Pinpoint the cell where the given text exists, returning its [X, Y] midpoint coordinate. 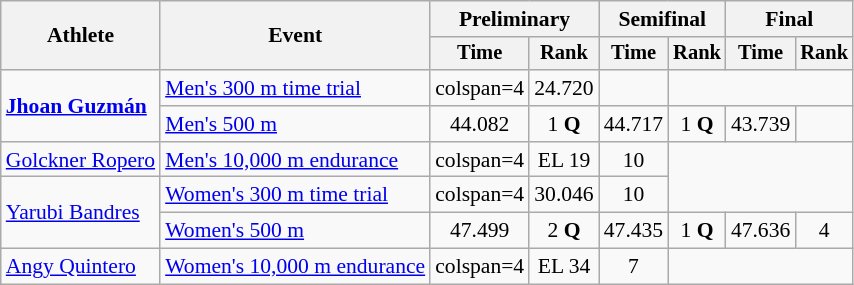
47.435 [634, 231]
4 [824, 231]
Women's 10,000 m endurance [295, 267]
2 Q [564, 231]
30.046 [564, 195]
Yarubi Bandres [80, 212]
Semifinal [662, 19]
47.499 [480, 231]
Angy Quintero [80, 267]
Golckner Ropero [80, 160]
Women's 500 m [295, 231]
Women's 300 m time trial [295, 195]
7 [634, 267]
47.636 [760, 231]
24.720 [564, 88]
Jhoan Guzmán [80, 106]
Men's 10,000 m endurance [295, 160]
Men's 300 m time trial [295, 88]
EL 19 [564, 160]
Event [295, 36]
Preliminary [514, 19]
EL 34 [564, 267]
44.082 [480, 124]
44.717 [634, 124]
43.739 [760, 124]
Athlete [80, 36]
Final [790, 19]
Men's 500 m [295, 124]
